Pinpoint the cell where the given text exists, returning its (x, y) midpoint coordinate. 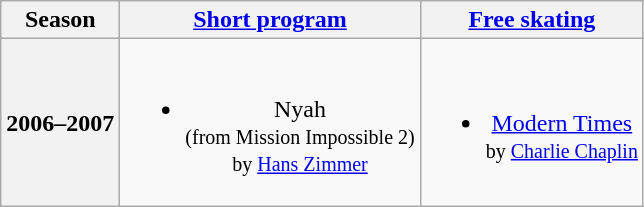
Season (60, 20)
Nyah (from Mission Impossible 2) by Hans Zimmer (270, 122)
Short program (270, 20)
2006–2007 (60, 122)
Modern Times by Charlie Chaplin (532, 122)
Free skating (532, 20)
